Return the (x, y) coordinate for the center point of the cell that contains the specified text.  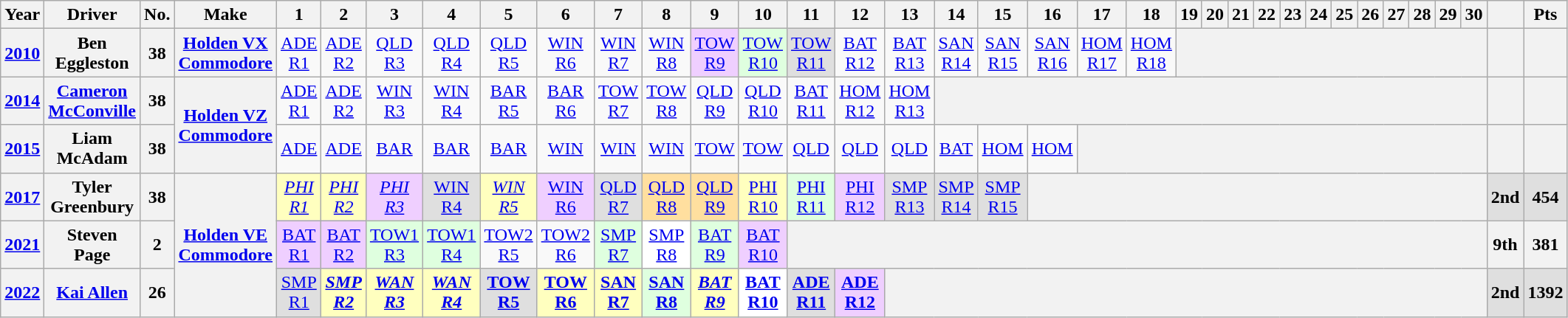
381 (1545, 245)
22 (1267, 15)
No. (157, 15)
Holden VE Commodore (226, 245)
SAN R14 (956, 53)
TOW1R3 (394, 245)
TOWR6 (566, 292)
SANR8 (666, 292)
Steven Page (92, 245)
SMPR14 (956, 196)
WANR4 (452, 292)
WINR6 (566, 196)
6 (566, 15)
16 (1052, 15)
TOW2R5 (508, 245)
BAR R5 (508, 100)
2021 (22, 245)
WIN R8 (666, 53)
12 (860, 15)
HOM R12 (860, 100)
2017 (22, 196)
QLD R3 (394, 53)
BATR1 (299, 245)
Driver (92, 15)
SMPR2 (343, 292)
9th (1505, 245)
PHIR11 (811, 196)
ADER11 (811, 292)
PHIR1 (299, 196)
23 (1293, 15)
Tyler Greenbury (92, 196)
QLD R4 (452, 53)
2010 (22, 53)
WINR4 (452, 196)
TOW R7 (617, 100)
SAN R16 (1052, 53)
PHIR12 (860, 196)
Cameron McConville (92, 100)
Liam McAdam (92, 149)
BAT (956, 149)
5 (508, 15)
WIN R3 (394, 100)
11 (811, 15)
QLD R9 (715, 100)
BAR R6 (566, 100)
TOWR5 (508, 292)
TOW R11 (811, 53)
8 (666, 15)
TOW R8 (666, 100)
SMPR15 (1003, 196)
19 (1189, 15)
TOW R10 (762, 53)
SMPR8 (666, 245)
WIN R4 (452, 100)
13 (910, 15)
BAT R11 (811, 100)
27 (1396, 15)
WINR5 (508, 196)
15 (1003, 15)
4 (452, 15)
SANR7 (617, 292)
7 (617, 15)
WIN R7 (617, 53)
BAT R12 (860, 53)
18 (1151, 15)
HOM R18 (1151, 53)
QLDR7 (617, 196)
10 (762, 15)
QLD R5 (508, 53)
ADER12 (860, 292)
SAN R15 (1003, 53)
3 (394, 15)
BATR2 (343, 245)
SMPR1 (299, 292)
Year (22, 15)
24 (1319, 15)
HOM R13 (910, 100)
20 (1214, 15)
Kai Allen (92, 292)
PHIR10 (762, 196)
PHIR3 (394, 196)
21 (1241, 15)
454 (1545, 196)
17 (1102, 15)
BAT R13 (910, 53)
14 (956, 15)
9 (715, 15)
Make (226, 15)
PHIR2 (343, 196)
Ben Eggleston (92, 53)
TOW R9 (715, 53)
2022 (22, 292)
Pts (1545, 15)
1 (299, 15)
QLDR9 (715, 196)
SMPR7 (617, 245)
TOW1R4 (452, 245)
29 (1448, 15)
WANR3 (394, 292)
25 (1344, 15)
SMPR13 (910, 196)
QLD R10 (762, 100)
1392 (1545, 292)
28 (1423, 15)
2014 (22, 100)
Holden VX Commodore (226, 53)
2015 (22, 149)
Holden VZ Commodore (226, 125)
WIN R6 (566, 53)
QLDR8 (666, 196)
30 (1474, 15)
TOW2R6 (566, 245)
HOM R17 (1102, 53)
